Scan for the cell matching the given text and deliver its (X, Y) coordinate at center. 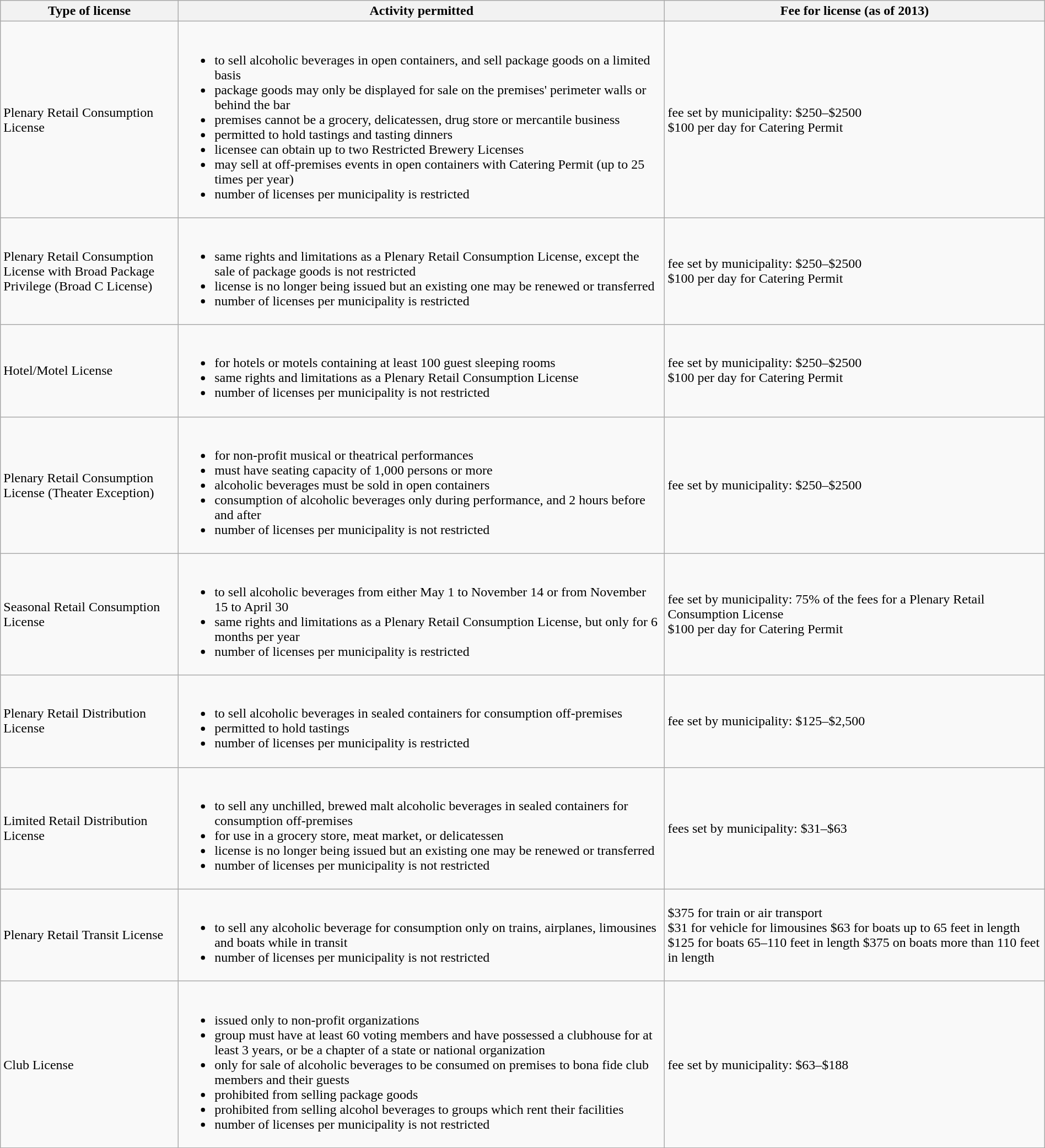
Fee for license (as of 2013) (854, 11)
Limited Retail Distribution License (89, 828)
Plenary Retail Consumption License (Theater Exception) (89, 485)
Plenary Retail Distribution License (89, 721)
Seasonal Retail Consumption License (89, 614)
Activity permitted (422, 11)
Club License (89, 1064)
Plenary Retail Consumption License with Broad Package Privilege (Broad C License) (89, 271)
Plenary Retail Transit License (89, 935)
Type of license (89, 11)
fees set by municipality: $31–$63 (854, 828)
fee set by municipality: $250–$2500 (854, 485)
Plenary Retail Consumption License (89, 120)
fee set by municipality: $63–$188 (854, 1064)
fee set by municipality: 75% of the fees for a Plenary Retail Consumption License$100 per day for Catering Permit (854, 614)
Hotel/Motel License (89, 370)
fee set by municipality: $125–$2,500 (854, 721)
